Output the (X, Y) coordinate of the center of the cell containing the given text.  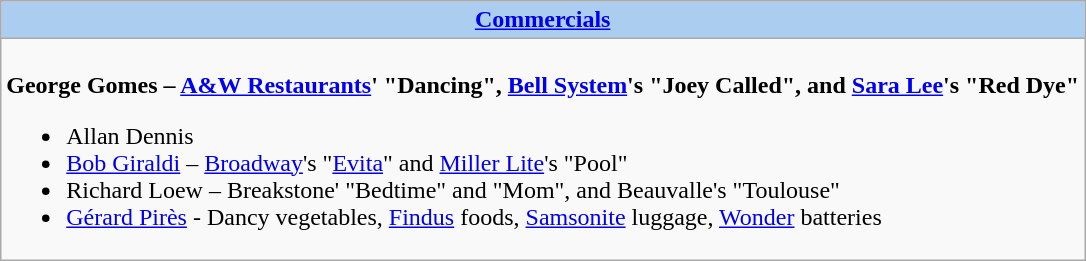
Commercials (543, 20)
